Extract the (X, Y) coordinate from the center of the cell holding the provided text.  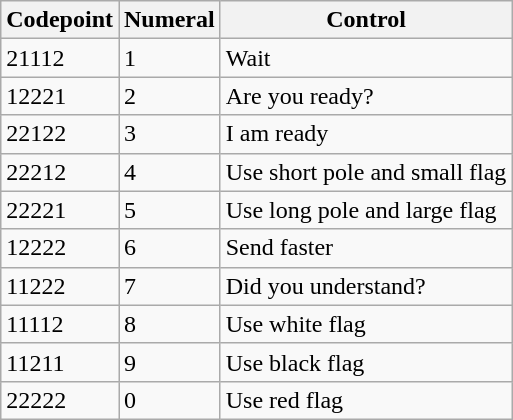
22212 (60, 172)
6 (169, 248)
5 (169, 210)
4 (169, 172)
12221 (60, 96)
22122 (60, 134)
12222 (60, 248)
3 (169, 134)
2 (169, 96)
11211 (60, 362)
Use red flag (366, 400)
Use short pole and small flag (366, 172)
11222 (60, 286)
Numeral (169, 20)
Use black flag (366, 362)
Are you ready? (366, 96)
Use long pole and large flag (366, 210)
1 (169, 58)
22222 (60, 400)
8 (169, 324)
Control (366, 20)
22221 (60, 210)
Send faster (366, 248)
Codepoint (60, 20)
Use white flag (366, 324)
11112 (60, 324)
I am ready (366, 134)
21112 (60, 58)
9 (169, 362)
Did you understand? (366, 286)
7 (169, 286)
0 (169, 400)
Wait (366, 58)
